Detect which cell encompasses the target text, then output its (X, Y) center coordinate. 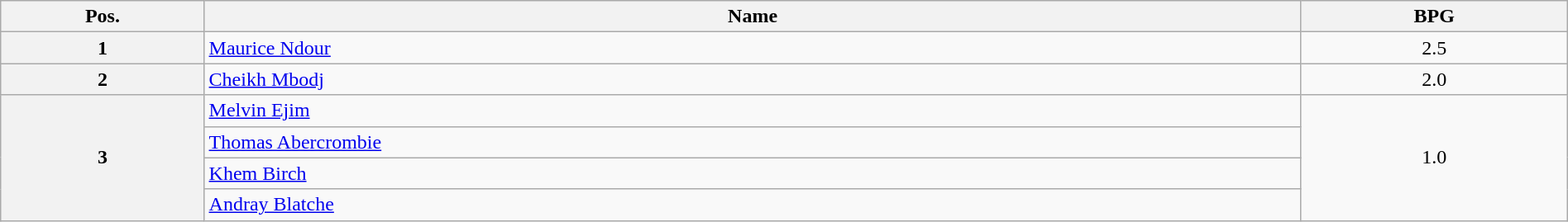
Khem Birch (753, 173)
Thomas Abercrombie (753, 142)
3 (103, 158)
2.5 (1434, 48)
2 (103, 79)
Name (753, 17)
Pos. (103, 17)
Andray Blatche (753, 205)
Maurice Ndour (753, 48)
BPG (1434, 17)
1.0 (1434, 158)
2.0 (1434, 79)
1 (103, 48)
Melvin Ejim (753, 111)
Cheikh Mbodj (753, 79)
